Identify which cell holds the provided text, then report its (x, y) central coordinate. 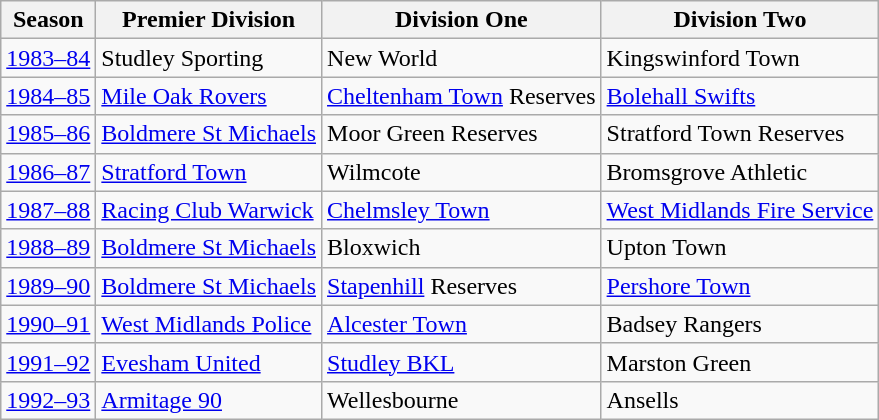
Evesham United (209, 362)
West Midlands Police (209, 324)
Studley BKL (462, 362)
Stratford Town Reserves (740, 134)
Bloxwich (462, 248)
1988–89 (48, 248)
Badsey Rangers (740, 324)
1984–85 (48, 96)
Bromsgrove Athletic (740, 172)
Premier Division (209, 20)
Bolehall Swifts (740, 96)
Kingswinford Town (740, 58)
Moor Green Reserves (462, 134)
1990–91 (48, 324)
Pershore Town (740, 286)
Racing Club Warwick (209, 210)
Division One (462, 20)
1991–92 (48, 362)
Marston Green (740, 362)
Wellesbourne (462, 400)
Armitage 90 (209, 400)
1992–93 (48, 400)
Stapenhill Reserves (462, 286)
Division Two (740, 20)
West Midlands Fire Service (740, 210)
Upton Town (740, 248)
Mile Oak Rovers (209, 96)
1987–88 (48, 210)
Alcester Town (462, 324)
Stratford Town (209, 172)
Season (48, 20)
New World (462, 58)
1985–86 (48, 134)
Cheltenham Town Reserves (462, 96)
Ansells (740, 400)
Chelmsley Town (462, 210)
1983–84 (48, 58)
Wilmcote (462, 172)
1989–90 (48, 286)
Studley Sporting (209, 58)
1986–87 (48, 172)
